Return [X, Y] of the center of cell containing provided text 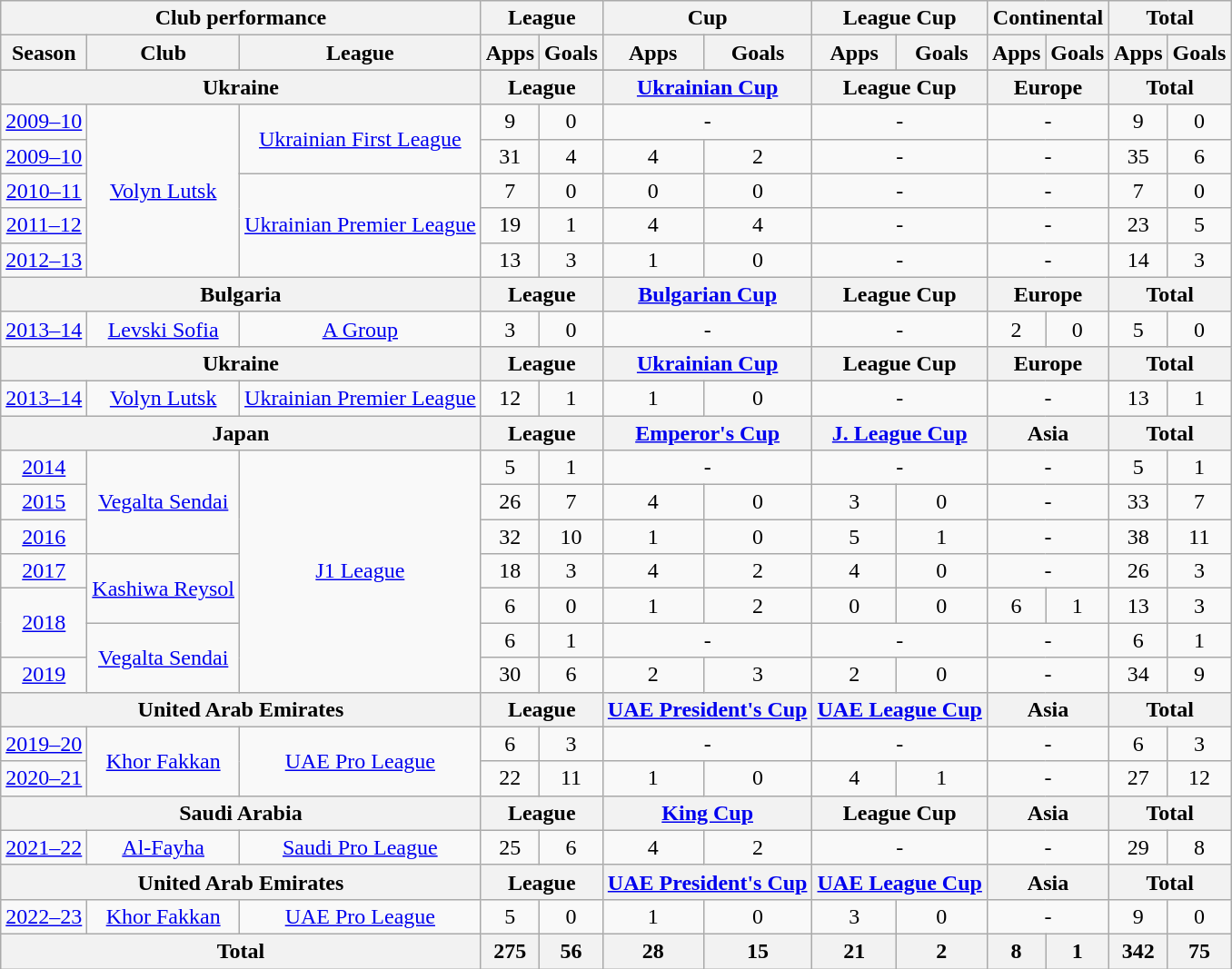
38 [1138, 537]
342 [1138, 951]
Kashiwa Reysol [164, 588]
Bulgarian Cup [707, 294]
2012–13 [44, 260]
14 [1138, 260]
2016 [44, 537]
A Group [361, 329]
27 [1138, 778]
35 [1138, 156]
Japan [241, 433]
18 [510, 571]
2011–12 [44, 225]
J1 League [361, 571]
22 [510, 778]
2017 [44, 571]
Saudi Pro League [361, 847]
Levski Sofia [164, 329]
2010–11 [44, 191]
32 [510, 537]
King Cup [707, 813]
2020–21 [44, 778]
Ukrainian First League [361, 139]
10 [571, 537]
Cup [707, 18]
Club performance [241, 18]
2022–23 [44, 916]
Emperor's Cup [707, 433]
29 [1138, 847]
23 [1138, 225]
Bulgaria [241, 294]
Al-Fayha [164, 847]
2021–22 [44, 847]
2014 [44, 468]
275 [510, 951]
J. League Cup [899, 433]
31 [510, 156]
2019 [44, 675]
34 [1138, 675]
Club [164, 53]
Continental [1048, 18]
21 [854, 951]
19 [510, 225]
2015 [44, 502]
Saudi Arabia [241, 813]
33 [1138, 502]
2019–20 [44, 744]
75 [1199, 951]
25 [510, 847]
2018 [44, 623]
28 [652, 951]
30 [510, 675]
Season [44, 53]
56 [571, 951]
15 [758, 951]
